Capture the cell that displays the provided text and extract its (x, y) central coordinate. 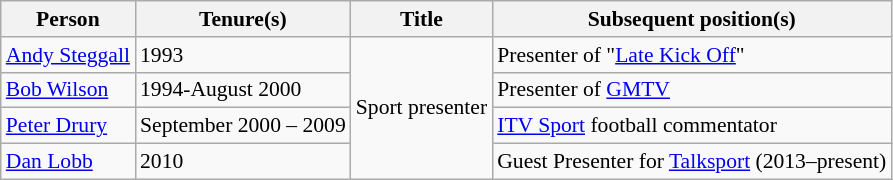
Dan Lobb (68, 162)
1993 (243, 55)
Presenter of "Late Kick Off" (692, 55)
Bob Wilson (68, 90)
Subsequent position(s) (692, 19)
Presenter of GMTV (692, 90)
Andy Steggall (68, 55)
Title (422, 19)
1994-August 2000 (243, 90)
Tenure(s) (243, 19)
September 2000 – 2009 (243, 126)
ITV Sport football commentator (692, 126)
Person (68, 19)
Guest Presenter for Talksport (2013–present) (692, 162)
Sport presenter (422, 108)
2010 (243, 162)
Peter Drury (68, 126)
